Output the (x, y) coordinate of the center of the cell containing the given text.  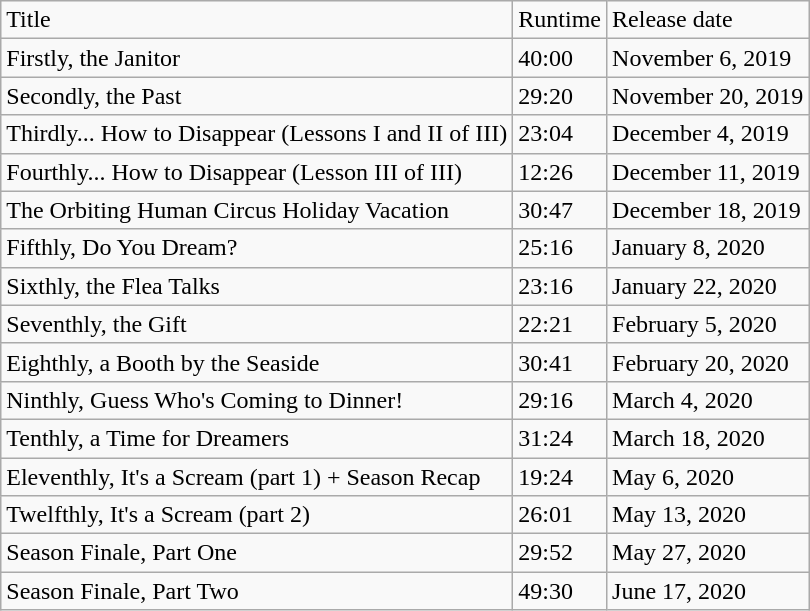
March 4, 2020 (708, 400)
40:00 (560, 58)
Eighthly, a Booth by the Seaside (257, 362)
19:24 (560, 477)
February 5, 2020 (708, 324)
30:41 (560, 362)
Release date (708, 20)
12:26 (560, 172)
Twelfthly, It's a Scream (part 2) (257, 515)
Ninthly, Guess Who's Coming to Dinner! (257, 400)
December 4, 2019 (708, 134)
December 18, 2019 (708, 210)
January 22, 2020 (708, 286)
23:04 (560, 134)
May 13, 2020 (708, 515)
Sixthly, the Flea Talks (257, 286)
June 17, 2020 (708, 591)
Secondly, the Past (257, 96)
Runtime (560, 20)
May 27, 2020 (708, 553)
December 11, 2019 (708, 172)
Tenthly, a Time for Dreamers (257, 438)
29:16 (560, 400)
31:24 (560, 438)
November 6, 2019 (708, 58)
Fifthly, Do You Dream? (257, 248)
26:01 (560, 515)
29:52 (560, 553)
May 6, 2020 (708, 477)
49:30 (560, 591)
November 20, 2019 (708, 96)
March 18, 2020 (708, 438)
January 8, 2020 (708, 248)
30:47 (560, 210)
Season Finale, Part Two (257, 591)
Firstly, the Janitor (257, 58)
25:16 (560, 248)
Eleventhly, It's a Scream (part 1) + Season Recap (257, 477)
Thirdly... How to Disappear (Lessons I and II of III) (257, 134)
The Orbiting Human Circus Holiday Vacation (257, 210)
Season Finale, Part One (257, 553)
29:20 (560, 96)
February 20, 2020 (708, 362)
Title (257, 20)
23:16 (560, 286)
Fourthly... How to Disappear (Lesson III of III) (257, 172)
22:21 (560, 324)
Seventhly, the Gift (257, 324)
